For the text-containing cell, return its midpoint in [X, Y] coordinate format. 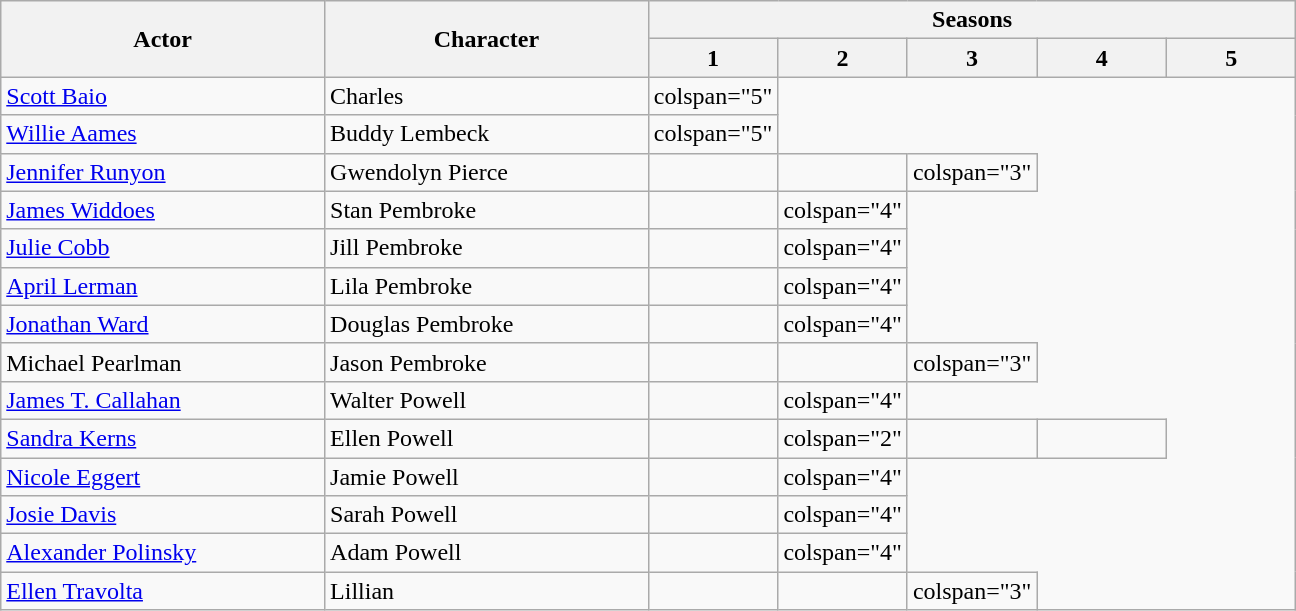
Seasons [972, 20]
colspan="2" [843, 438]
Jennifer Runyon [163, 172]
5 [1231, 58]
Julie Cobb [163, 248]
Jason Pembroke [487, 362]
1 [713, 58]
3 [972, 58]
Douglas Pembroke [487, 324]
Ellen Powell [487, 438]
Actor [163, 39]
Sandra Kerns [163, 438]
Adam Powell [487, 553]
Scott Baio [163, 96]
4 [1102, 58]
Nicole Eggert [163, 477]
Jonathan Ward [163, 324]
Lillian [487, 591]
Stan Pembroke [487, 210]
Buddy Lembeck [487, 134]
Alexander Polinsky [163, 553]
Walter Powell [487, 400]
Lila Pembroke [487, 286]
April Lerman [163, 286]
Josie Davis [163, 515]
Jill Pembroke [487, 248]
Willie Aames [163, 134]
Character [487, 39]
Sarah Powell [487, 515]
Charles [487, 96]
James Widdoes [163, 210]
Jamie Powell [487, 477]
Ellen Travolta [163, 591]
Michael Pearlman [163, 362]
James T. Callahan [163, 400]
2 [843, 58]
Gwendolyn Pierce [487, 172]
